Output the [X, Y] coordinate of the center of the cell containing the given text.  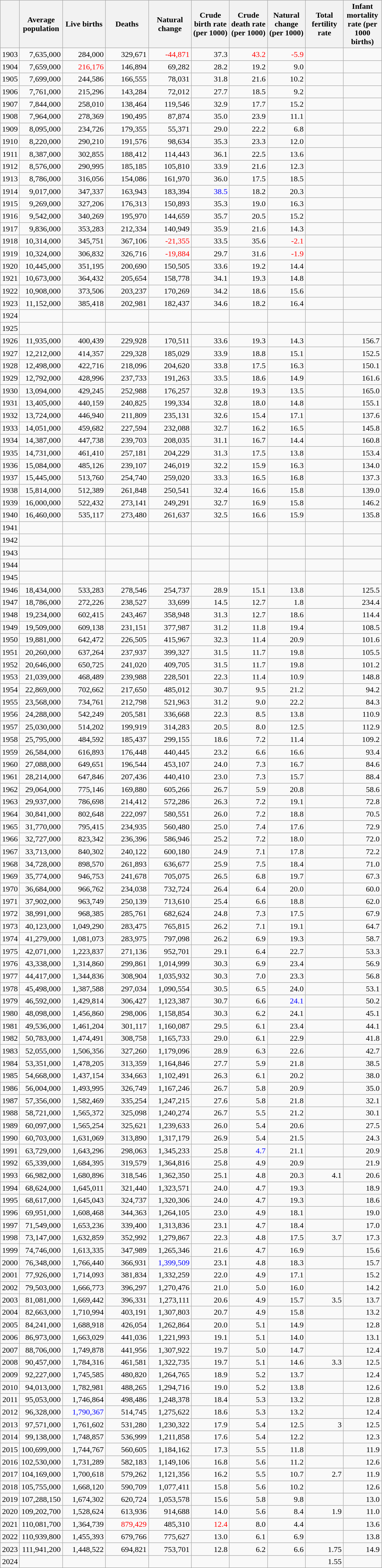
1977 [10, 976]
1931 [10, 403]
1980 [10, 1014]
1,478,205 [84, 1063]
202,981 [127, 303]
146,894 [127, 67]
170,269 [170, 291]
1,121,356 [170, 1474]
1,294,716 [170, 1387]
10.7 [286, 1474]
215,296 [84, 92]
-5.9 [286, 54]
14,051,000 [41, 428]
1918 [10, 241]
154,086 [127, 179]
29.1 [210, 951]
185,185 [127, 166]
7,635,000 [41, 54]
44.1 [362, 1026]
50,783,000 [41, 1038]
204,620 [170, 366]
13,405,000 [41, 403]
246,019 [170, 465]
9,542,000 [41, 216]
53,351,000 [41, 1063]
308,758 [127, 1038]
94,013,000 [41, 1387]
25,030,000 [41, 727]
334,663 [127, 1076]
33,699 [170, 603]
31.8 [210, 79]
1968 [10, 864]
10,908,000 [41, 291]
1979 [10, 1001]
318,546 [127, 1175]
1,275,622 [170, 1412]
1,746,864 [84, 1400]
485,012 [170, 690]
176,313 [127, 204]
1934 [10, 441]
1936 [10, 465]
321,440 [127, 1188]
29.5 [210, 1026]
1940 [10, 515]
8,095,000 [41, 129]
229,328 [127, 353]
16,460,000 [41, 515]
16.4 [286, 303]
2013 [10, 1425]
32.6 [210, 416]
155.1 [362, 403]
1,565,254 [84, 1126]
22.5 [248, 154]
11.2 [286, 1462]
108.5 [362, 627]
15,814,000 [41, 490]
580,551 [170, 814]
1,317,179 [170, 1138]
399,327 [170, 652]
1970 [10, 889]
110.9 [362, 714]
35,774,000 [41, 876]
88.4 [362, 777]
84,241,000 [41, 1325]
Infant mortality rate (per 1000 births) [362, 24]
1,645,011 [84, 1188]
28.2 [210, 67]
702,662 [84, 690]
110,939,800 [41, 1537]
1996 [10, 1213]
87,874 [170, 117]
441,036 [127, 1337]
1917 [10, 229]
Live births [84, 24]
-2.1 [286, 241]
100,699,000 [41, 1450]
1,653,236 [84, 1225]
222,097 [127, 814]
1,364,816 [170, 1163]
58.6 [362, 789]
23.2 [210, 752]
235,131 [170, 416]
694,821 [127, 1549]
114,443 [170, 154]
1955 [10, 702]
314,283 [170, 727]
239,988 [127, 677]
1,668,120 [84, 1487]
682,624 [170, 914]
31.1 [210, 441]
1,766,440 [84, 1263]
12,498,000 [41, 366]
191,263 [170, 378]
2017 [10, 1474]
284,000 [84, 54]
1,090,554 [170, 989]
203,237 [127, 291]
377,987 [170, 627]
50.2 [362, 1001]
11,152,000 [41, 303]
23.9 [248, 117]
1971 [10, 901]
65,339,000 [41, 1163]
1.75 [324, 1549]
Crude birth rate (per 1000) [210, 24]
72.9 [362, 827]
586,946 [170, 839]
1,179,096 [170, 1051]
1922 [10, 291]
17.9 [210, 1425]
21.1 [286, 1150]
7,844,000 [41, 104]
1932 [10, 416]
92,227,000 [41, 1375]
Total fertility rate [324, 24]
56.8 [362, 976]
234.4 [362, 603]
2010 [10, 1387]
2006 [10, 1337]
1,448,522 [84, 1549]
3.7 [324, 1238]
185,029 [170, 353]
732,724 [170, 889]
22.0 [210, 1275]
12,212,000 [41, 353]
1990 [10, 1138]
422,716 [84, 366]
29.7 [210, 254]
42.7 [362, 1051]
74,746,000 [41, 1250]
1,081,073 [84, 939]
25.0 [210, 827]
1,745,585 [84, 1375]
160.8 [362, 441]
1,528,624 [84, 1512]
620,724 [127, 1499]
237,733 [127, 378]
2004 [10, 1312]
786,698 [84, 802]
18.3 [286, 1263]
34.6 [210, 303]
353,283 [84, 229]
10,314,000 [41, 241]
166,555 [127, 79]
285,761 [127, 914]
11.0 [362, 1512]
649,651 [84, 764]
2003 [10, 1300]
46,592,000 [41, 1001]
2000 [10, 1263]
1973 [10, 926]
1967 [10, 852]
183,394 [170, 191]
1,744,767 [84, 1450]
86,973,000 [41, 1337]
143,284 [127, 92]
17.0 [362, 1225]
1995 [10, 1200]
32.1 [362, 1101]
513,760 [84, 478]
1976 [10, 964]
485,310 [170, 1524]
84.3 [362, 702]
290,210 [84, 141]
14,731,000 [41, 453]
152.5 [362, 353]
313,359 [127, 1063]
2019 [10, 1499]
41.8 [362, 1038]
-21,355 [170, 241]
191,576 [127, 141]
713,610 [170, 901]
217,650 [127, 690]
325,621 [127, 1126]
55,371 [170, 129]
36.1 [210, 154]
1,663,029 [84, 1337]
218,096 [127, 366]
238,527 [127, 603]
25.1 [210, 1175]
107,288,150 [41, 1499]
1,049,290 [84, 926]
4.1 [324, 1175]
31.6 [248, 254]
1986 [10, 1088]
1,211,858 [170, 1437]
2007 [10, 1350]
205,581 [127, 714]
20,260,000 [41, 652]
1.55 [324, 1561]
273,480 [127, 515]
43,338,000 [41, 964]
298,063 [127, 1150]
7.0 [248, 976]
1930 [10, 390]
1957 [10, 727]
1952 [10, 665]
9.8 [286, 1499]
15,445,000 [41, 478]
140,949 [170, 229]
19,509,000 [41, 627]
753,701 [170, 1549]
1,455,393 [84, 1537]
1,164,846 [170, 1063]
44,417,000 [41, 976]
1.8 [286, 603]
14,387,000 [41, 441]
182,437 [170, 303]
82,663,000 [41, 1312]
823,342 [84, 839]
2002 [10, 1288]
1960 [10, 764]
77,926,000 [41, 1275]
453,107 [170, 764]
461,410 [84, 453]
705,075 [170, 876]
234,726 [84, 129]
72.2 [362, 852]
48,098,000 [41, 1014]
32,727,000 [41, 839]
14.2 [362, 1288]
150.1 [362, 366]
36.0 [210, 179]
58.7 [362, 939]
536,999 [127, 1437]
32.5 [210, 515]
1,456,860 [84, 1014]
802,648 [84, 814]
20.2 [286, 1076]
150,893 [170, 204]
1984 [10, 1063]
38.0 [362, 1076]
1,669,442 [84, 1300]
775,146 [84, 789]
161.6 [362, 378]
7.4 [248, 827]
1,364,739 [84, 1524]
111,941,200 [41, 1549]
66,982,000 [41, 1175]
403,191 [127, 1312]
1,247,215 [170, 1101]
68,624,000 [41, 1188]
440,445 [170, 752]
1923 [10, 303]
1,761,602 [84, 1425]
240,825 [127, 403]
1,748,857 [84, 1437]
468,489 [84, 677]
1989 [10, 1126]
38,991,000 [41, 914]
2008 [10, 1362]
250,139 [127, 901]
8,576,000 [41, 166]
84.6 [362, 764]
1950 [10, 640]
535,117 [84, 515]
67.9 [362, 914]
10,673,000 [41, 279]
24.3 [362, 1138]
139.0 [362, 490]
26.5 [210, 876]
17.7 [248, 104]
1958 [10, 739]
1,332,259 [170, 1275]
27.6 [210, 1101]
30.5 [210, 989]
227,594 [127, 428]
301,117 [127, 1026]
327,260 [127, 1051]
232,088 [170, 428]
381,834 [127, 1275]
16.0 [286, 1288]
158,778 [170, 279]
96,328,000 [41, 1412]
110,081,700 [41, 1524]
98,634 [170, 141]
165.0 [362, 390]
7,761,000 [41, 92]
326,716 [127, 254]
1,239,633 [170, 1126]
1981 [10, 1026]
72,012 [170, 92]
364,432 [84, 279]
351,195 [84, 266]
18,434,000 [41, 590]
20.7 [210, 1312]
199,334 [170, 403]
32.4 [210, 490]
10,324,000 [41, 254]
28,214,000 [41, 777]
11,935,000 [41, 341]
409,705 [170, 665]
1,700,618 [84, 1474]
485,126 [84, 465]
7.5 [248, 864]
244,586 [84, 79]
29,064,000 [41, 789]
1,262,864 [170, 1325]
1,077,411 [170, 1487]
1994 [10, 1188]
1,270,476 [170, 1288]
31,770,000 [41, 827]
90,457,000 [41, 1362]
9.2 [286, 92]
1,223,837 [84, 951]
23,568,000 [41, 702]
1928 [10, 366]
313,890 [127, 1138]
1938 [10, 490]
1944 [10, 565]
24,288,000 [41, 714]
734,761 [84, 702]
9,836,000 [41, 229]
1,731,289 [84, 1462]
70.5 [362, 814]
428,996 [84, 378]
15,084,000 [41, 465]
1,790,367 [84, 1412]
196,544 [127, 764]
250,541 [170, 490]
1,053,578 [170, 1499]
1975 [10, 951]
650,725 [84, 665]
8.5 [248, 714]
440,410 [170, 777]
35.7 [210, 216]
1935 [10, 453]
1,320,306 [170, 1200]
1,643,296 [84, 1150]
1929 [10, 378]
14.5 [210, 603]
150,505 [170, 266]
69,951,000 [41, 1213]
Deaths [127, 24]
1947 [10, 603]
278,546 [127, 590]
114.4 [362, 615]
1993 [10, 1175]
22.7 [286, 951]
237,937 [127, 652]
1,240,274 [170, 1113]
207,436 [127, 777]
138,464 [127, 104]
531,280 [127, 1425]
1906 [10, 92]
125.5 [362, 590]
1992 [10, 1163]
254,740 [127, 478]
1937 [10, 478]
72.0 [362, 839]
1925 [10, 328]
12,792,000 [41, 378]
32.3 [210, 640]
400,439 [84, 341]
19,234,000 [41, 615]
1,102,491 [170, 1076]
1949 [10, 627]
212,334 [127, 229]
336,668 [170, 714]
254,737 [170, 590]
2018 [10, 1487]
2015 [10, 1450]
69,282 [170, 67]
329,671 [127, 54]
1,014,999 [170, 964]
1,680,896 [84, 1175]
1910 [10, 141]
188,412 [127, 154]
42,071,000 [41, 951]
498,486 [127, 1400]
968,385 [84, 914]
53.3 [362, 951]
249,291 [170, 503]
240,122 [127, 852]
2011 [10, 1400]
1914 [10, 191]
1,631,069 [84, 1138]
1982 [10, 1038]
73,147,000 [41, 1238]
325,098 [127, 1113]
459,682 [84, 428]
1,437,154 [84, 1076]
6.5 [248, 989]
1,035,932 [170, 976]
34.1 [210, 279]
602,415 [84, 615]
637,264 [84, 652]
461,581 [127, 1362]
161,970 [170, 179]
1963 [10, 802]
522,432 [84, 503]
2012 [10, 1412]
1964 [10, 814]
2009 [10, 1375]
8,786,000 [41, 179]
636,677 [170, 864]
18,786,000 [41, 603]
3.3 [324, 1362]
26.4 [210, 889]
373,506 [84, 291]
1946 [10, 590]
326,749 [127, 1088]
271,136 [127, 951]
12.2 [286, 1437]
1904 [10, 67]
396,297 [127, 1288]
1,784,316 [84, 1362]
2005 [10, 1325]
1,314,860 [84, 964]
153.4 [362, 453]
2024 [10, 1561]
-44,871 [170, 54]
88,706,000 [41, 1350]
1919 [10, 254]
415,967 [170, 640]
1,165,733 [170, 1038]
1921 [10, 279]
234,935 [127, 827]
1,782,981 [84, 1387]
572,286 [170, 802]
1916 [10, 216]
579,262 [127, 1474]
40,123,000 [41, 926]
241,678 [127, 876]
56.9 [362, 964]
21.0 [210, 1288]
258,010 [84, 104]
7,699,000 [41, 79]
1,158,854 [170, 1014]
205,654 [127, 279]
170,511 [170, 341]
1,632,859 [84, 1238]
2016 [10, 1462]
176,257 [170, 390]
1954 [10, 690]
37,902,000 [41, 901]
1,322,735 [170, 1362]
228,501 [170, 677]
226,505 [127, 640]
514,745 [127, 1412]
25.2 [210, 839]
9,269,000 [41, 204]
13.5 [286, 390]
1,265,346 [170, 1250]
45.1 [362, 1014]
1,167,246 [170, 1088]
306,832 [84, 254]
156.7 [362, 341]
1969 [10, 876]
21.9 [362, 1163]
3.5 [324, 1300]
234,038 [127, 889]
440,159 [84, 403]
1,688,918 [84, 1325]
145.8 [362, 428]
1956 [10, 714]
324,737 [127, 1200]
1933 [10, 428]
488,265 [127, 1387]
214,412 [127, 802]
347,989 [127, 1250]
81,081,000 [41, 1300]
35.9 [210, 229]
1,506,356 [84, 1051]
Natural change [170, 24]
22.6 [286, 1051]
Natural change (per 1000) [286, 24]
302,855 [84, 154]
521,963 [170, 702]
1915 [10, 204]
79,503,000 [41, 1288]
1913 [10, 179]
22.9 [286, 1038]
60,703,000 [41, 1138]
257,181 [127, 453]
352,992 [127, 1238]
1,264,765 [170, 1375]
58,721,000 [41, 1113]
14.7 [286, 1350]
30.1 [362, 1113]
1926 [10, 341]
35.6 [248, 241]
261,637 [170, 515]
32.9 [210, 104]
25.4 [210, 901]
-1.9 [286, 254]
243,467 [127, 615]
679,766 [127, 1537]
1942 [10, 540]
71.0 [362, 864]
105,755,000 [41, 1487]
347,337 [84, 191]
1939 [10, 503]
148.8 [362, 677]
345,751 [84, 241]
1988 [10, 1113]
963,749 [84, 901]
898,570 [84, 864]
914,688 [170, 1512]
101.6 [362, 640]
135.8 [362, 515]
2014 [10, 1437]
1,749,878 [84, 1350]
7,964,000 [41, 117]
385,418 [84, 303]
241,020 [127, 665]
7,659,000 [41, 67]
190,495 [127, 117]
72.8 [362, 802]
1,666,773 [84, 1288]
45,498,000 [41, 989]
1,344,836 [84, 976]
283,975 [127, 939]
1972 [10, 914]
95,053,000 [41, 1400]
290,995 [84, 166]
25.9 [210, 864]
582,183 [127, 1462]
18.1 [286, 1213]
137.3 [362, 478]
1953 [10, 677]
1,387,588 [84, 989]
339,400 [127, 1225]
34,728,000 [41, 864]
1,461,204 [84, 1026]
840,302 [84, 852]
358,948 [170, 615]
-19,884 [170, 254]
278,369 [84, 117]
797,098 [170, 939]
2001 [10, 1275]
367,106 [127, 241]
590,709 [127, 1487]
3 [324, 1425]
441,956 [127, 1350]
1,307,803 [170, 1312]
15.4 [248, 416]
52,055,000 [41, 1051]
13,724,000 [41, 416]
76,348,000 [41, 1263]
795,415 [84, 827]
1909 [10, 129]
306,427 [127, 1001]
1,221,993 [170, 1337]
199,919 [127, 727]
429,245 [84, 390]
1,399,509 [170, 1263]
34.2 [210, 291]
1,710,994 [84, 1312]
104,169,000 [41, 1474]
99,138,000 [41, 1437]
426,054 [127, 1325]
414,357 [84, 353]
1,345,233 [170, 1150]
9.5 [248, 690]
53.1 [362, 989]
447,738 [84, 441]
71,549,000 [41, 1225]
642,472 [84, 640]
1,582,469 [84, 1101]
109,202,700 [41, 1512]
308,904 [127, 976]
1983 [10, 1051]
25,795,000 [41, 739]
1905 [10, 79]
1911 [10, 154]
17.8 [286, 852]
946,753 [84, 876]
299,155 [170, 739]
1908 [10, 117]
1997 [10, 1225]
446,940 [84, 416]
1.9 [324, 1512]
2020 [10, 1512]
1907 [10, 104]
1,264,105 [170, 1213]
60,097,000 [41, 1126]
119,546 [170, 104]
94.2 [362, 690]
259,020 [170, 478]
204,229 [170, 453]
10,445,000 [41, 266]
12.0 [286, 141]
27,088,000 [41, 764]
64.7 [362, 926]
101.2 [362, 665]
1927 [10, 353]
208,035 [170, 441]
319,579 [127, 1163]
163,943 [127, 191]
97,571,000 [41, 1425]
49,536,000 [41, 1026]
56,004,000 [41, 1088]
1903 [10, 54]
600,180 [170, 852]
1,273,111 [170, 1300]
952,701 [170, 951]
185,437 [127, 739]
30,841,000 [41, 814]
396,331 [127, 1300]
1991 [10, 1150]
195,970 [127, 216]
1959 [10, 752]
484,592 [84, 739]
1912 [10, 166]
1,160,087 [170, 1026]
1,184,162 [170, 1450]
32.2 [210, 465]
1924 [10, 316]
16,000,000 [41, 503]
261,848 [127, 490]
211,809 [127, 416]
8.4 [286, 1512]
137.6 [362, 416]
273,141 [127, 503]
216,176 [84, 67]
1948 [10, 615]
229,928 [127, 341]
14.6 [286, 1362]
879,429 [127, 1524]
560,480 [170, 827]
134.0 [362, 465]
33.8 [210, 366]
36,684,000 [41, 889]
775,627 [170, 1537]
1961 [10, 777]
6.3 [248, 1051]
239,107 [127, 465]
613,936 [127, 1512]
24.9 [210, 852]
26.9 [210, 1138]
236,396 [127, 839]
1943 [10, 552]
480,820 [127, 1375]
1,323,571 [170, 1188]
1,474,491 [84, 1038]
179,355 [127, 129]
19,881,000 [41, 640]
261,893 [127, 864]
1,714,093 [84, 1275]
340,269 [84, 216]
1965 [10, 827]
2022 [10, 1537]
512,389 [84, 490]
366,931 [127, 1263]
20.8 [286, 789]
1920 [10, 266]
22,869,000 [41, 690]
37.3 [210, 54]
1,645,043 [84, 1200]
102,530,000 [41, 1462]
112.9 [362, 727]
43.2 [248, 54]
144,659 [170, 216]
605,266 [170, 789]
1951 [10, 652]
93.4 [362, 752]
109.2 [362, 739]
1,608,468 [84, 1213]
252,988 [127, 390]
297,034 [127, 989]
1985 [10, 1076]
1,429,814 [84, 1001]
Average population [41, 24]
1,684,395 [84, 1163]
1,493,995 [84, 1088]
1962 [10, 789]
1,307,922 [170, 1350]
10.9 [286, 677]
1,230,322 [170, 1425]
560,605 [127, 1450]
231,151 [127, 627]
9,017,000 [41, 191]
29,937,000 [41, 802]
13.1 [362, 1337]
105.5 [362, 652]
316,056 [84, 179]
200,690 [127, 266]
105,810 [170, 166]
1,149,106 [170, 1462]
62.0 [362, 901]
966,762 [84, 889]
1998 [10, 1238]
299,861 [127, 964]
19.4 [286, 627]
11.1 [286, 117]
2023 [10, 1549]
1,248,378 [170, 1400]
Crude death rate (per 1000) [248, 24]
67.3 [362, 876]
21,039,000 [41, 677]
8,220,000 [41, 141]
647,846 [84, 777]
1,362,350 [170, 1175]
60.0 [362, 889]
327,206 [84, 204]
2021 [10, 1524]
1999 [10, 1250]
1,313,836 [170, 1225]
176,448 [127, 752]
335,254 [127, 1101]
1,674,302 [84, 1499]
24.8 [210, 914]
1,565,372 [84, 1113]
298,006 [127, 1014]
33,713,000 [41, 852]
33.3 [210, 478]
542,249 [84, 714]
616,893 [84, 752]
1978 [10, 989]
1987 [10, 1101]
212,798 [127, 702]
68,617,000 [41, 1200]
169,880 [127, 789]
4.4 [286, 1524]
1974 [10, 939]
21.5 [286, 1138]
1945 [10, 577]
344,363 [127, 1213]
57,356,000 [41, 1101]
26,584,000 [41, 752]
41,279,000 [41, 939]
27.5 [362, 1126]
20,646,000 [41, 665]
63,729,000 [41, 1150]
283,475 [127, 926]
533,283 [84, 590]
239,703 [127, 441]
13,094,000 [41, 390]
1,613,335 [84, 1250]
54,668,000 [41, 1076]
146.2 [362, 503]
78,031 [170, 79]
514,202 [84, 727]
765,815 [170, 926]
609,138 [84, 627]
1,279,867 [170, 1238]
1,123,387 [170, 1001]
8,387,000 [41, 154]
1966 [10, 839]
1941 [10, 528]
272,226 [84, 603]
2.7 [324, 1474]
